From the cell containing the given text, extract its center point as (X, Y) coordinate. 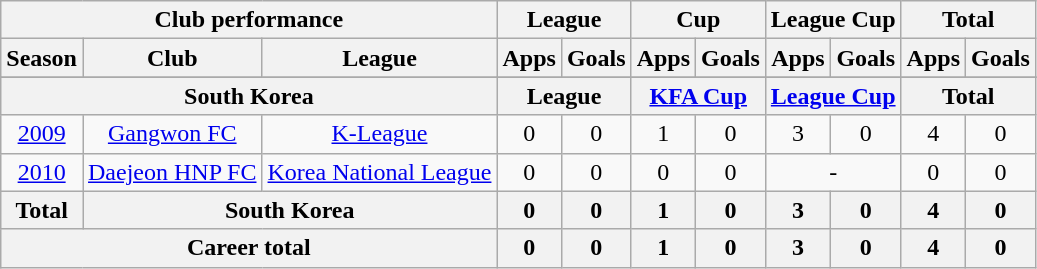
Korea National League (380, 172)
Club performance (249, 20)
Daejeon HNP FC (172, 172)
- (833, 172)
Career total (249, 248)
2010 (42, 172)
Gangwon FC (172, 134)
Season (42, 58)
2009 (42, 134)
KFA Cup (698, 96)
K-League (380, 134)
Cup (698, 20)
Club (172, 58)
